Detect which cell encompasses the target text, then output its [X, Y] center coordinate. 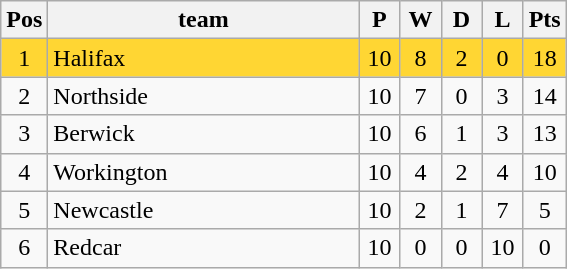
Berwick [204, 134]
Redcar [204, 248]
Workington [204, 172]
8 [420, 58]
Halifax [204, 58]
Pos [24, 20]
L [502, 20]
D [462, 20]
Northside [204, 96]
team [204, 20]
Pts [544, 20]
14 [544, 96]
13 [544, 134]
W [420, 20]
18 [544, 58]
Newcastle [204, 210]
P [380, 20]
